Detect which cell encompasses the target text, then output its [x, y] center coordinate. 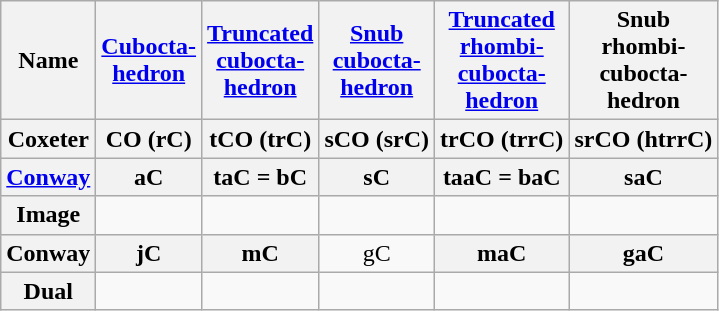
taC = bC [260, 177]
Snubrhombi-cubocta-hedron [644, 60]
tCO (trC) [260, 139]
jC [149, 253]
trCO (trrC) [502, 139]
aC [149, 177]
Cubocta-hedron [149, 60]
maC [502, 253]
sCO (srC) [377, 139]
Truncatedrhombi-cubocta-hedron [502, 60]
Name [48, 60]
Snubcubocta-hedron [377, 60]
Coxeter [48, 139]
gC [377, 253]
Truncatedcubocta-hedron [260, 60]
srCO (htrrC) [644, 139]
gaC [644, 253]
Dual [48, 291]
taaC = baC [502, 177]
sC [377, 177]
CO (rC) [149, 139]
mC [260, 253]
saC [644, 177]
Image [48, 215]
